Return (x, y) of the center of cell containing provided text 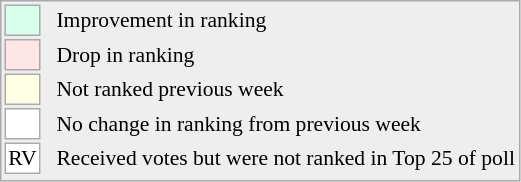
RV (22, 158)
Received votes but were not ranked in Top 25 of poll (286, 158)
Drop in ranking (286, 55)
Not ranked previous week (286, 90)
Improvement in ranking (286, 20)
No change in ranking from previous week (286, 124)
